Locate the cell with the specified text and output its (X, Y) center coordinate. 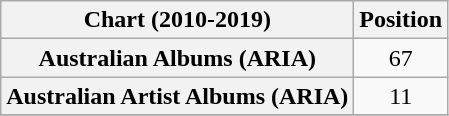
Australian Albums (ARIA) (178, 58)
Position (401, 20)
Australian Artist Albums (ARIA) (178, 96)
67 (401, 58)
11 (401, 96)
Chart (2010-2019) (178, 20)
